Return the (X, Y) coordinate for the center point of the cell that contains the specified text.  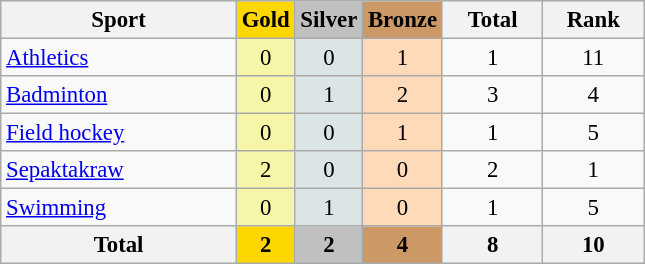
Sepaktakraw (119, 170)
10 (594, 245)
Badminton (119, 95)
Sport (119, 20)
8 (492, 245)
Bronze (403, 20)
Silver (329, 20)
Rank (594, 20)
Swimming (119, 208)
11 (594, 58)
Field hockey (119, 133)
3 (492, 95)
Athletics (119, 58)
Gold (266, 20)
